Search for the cell housing the specified text and yield its [x, y] center coordinate. 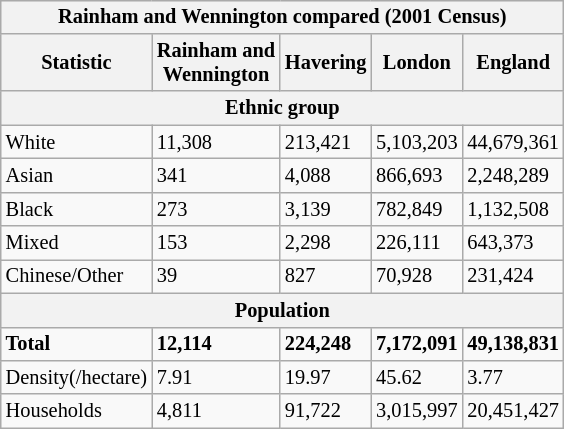
Mixed [76, 243]
45.62 [416, 378]
44,679,361 [512, 142]
Havering [326, 63]
2,248,289 [512, 176]
Total [76, 344]
12,114 [216, 344]
39 [216, 277]
70,928 [416, 277]
91,722 [326, 411]
213,421 [326, 142]
341 [216, 176]
Ethnic group [282, 108]
4,088 [326, 176]
273 [216, 209]
England [512, 63]
5,103,203 [416, 142]
4,811 [216, 411]
866,693 [416, 176]
231,424 [512, 277]
3.77 [512, 378]
Density(/hectare) [76, 378]
White [76, 142]
3,015,997 [416, 411]
London [416, 63]
2,298 [326, 243]
11,308 [216, 142]
Chinese/Other [76, 277]
827 [326, 277]
224,248 [326, 344]
643,373 [512, 243]
7,172,091 [416, 344]
7.91 [216, 378]
Black [76, 209]
Households [76, 411]
49,138,831 [512, 344]
153 [216, 243]
19.97 [326, 378]
Rainham and Wennington compared (2001 Census) [282, 17]
3,139 [326, 209]
Asian [76, 176]
20,451,427 [512, 411]
782,849 [416, 209]
226,111 [416, 243]
1,132,508 [512, 209]
Rainham andWennington [216, 63]
Population [282, 310]
Statistic [76, 63]
